Output the [X, Y] coordinate of the center of the cell containing the given text.  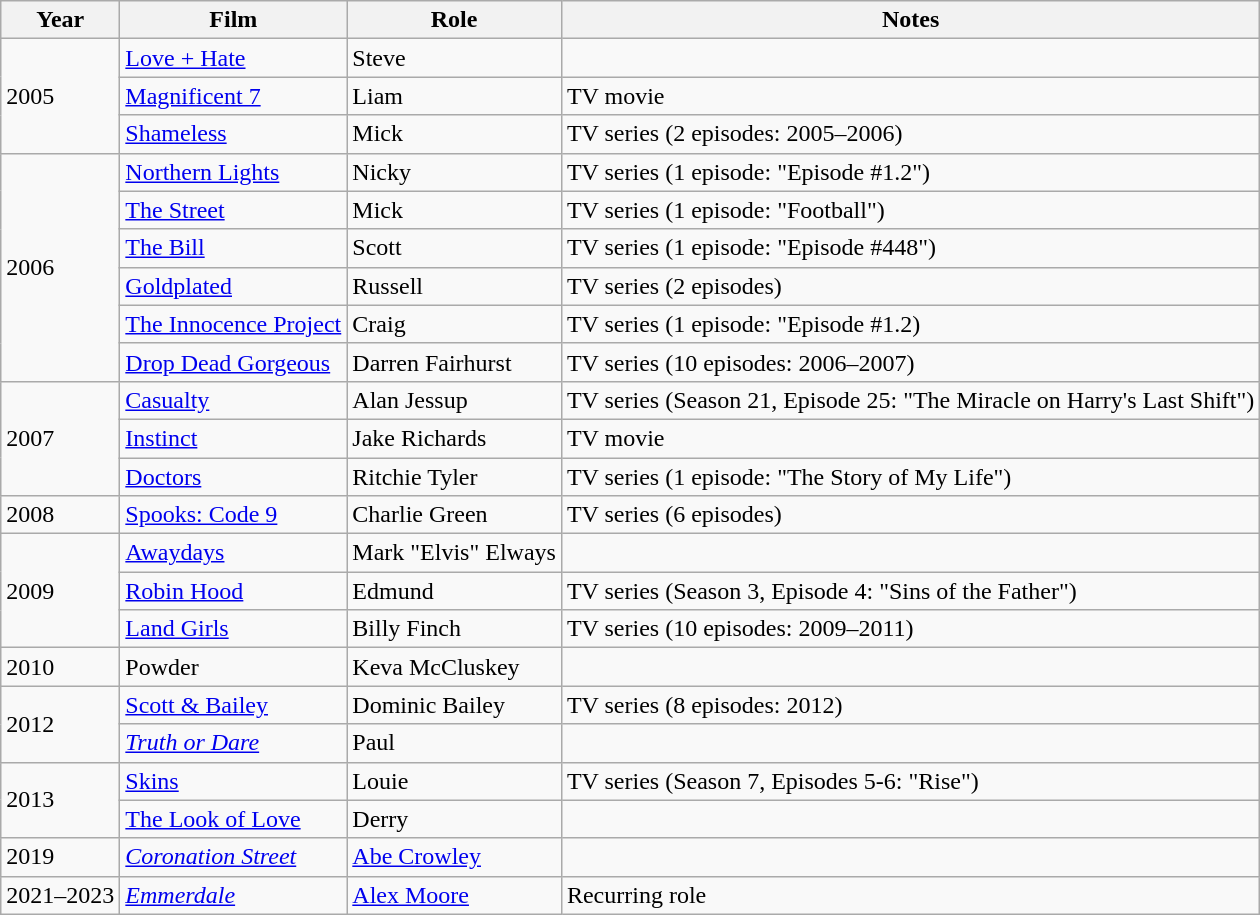
2009 [60, 591]
Shameless [234, 134]
Emmerdale [234, 895]
TV series (Season 21, Episode 25: "The Miracle on Harry's Last Shift") [910, 400]
2013 [60, 800]
Louie [454, 781]
Casualty [234, 400]
Robin Hood [234, 591]
Drop Dead Gorgeous [234, 362]
Recurring role [910, 895]
Craig [454, 324]
Role [454, 20]
Steve [454, 58]
Doctors [234, 477]
Keva McCluskey [454, 667]
Alex Moore [454, 895]
Magnificent 7 [234, 96]
Powder [234, 667]
2005 [60, 96]
Charlie Green [454, 515]
TV series (8 episodes: 2012) [910, 705]
TV series (Season 7, Episodes 5-6: "Rise") [910, 781]
Russell [454, 286]
TV series (1 episode: "Football") [910, 210]
TV series (1 episode: "Episode #448") [910, 248]
Film [234, 20]
Derry [454, 819]
The Look of Love [234, 819]
2019 [60, 857]
TV series (10 episodes: 2006–2007) [910, 362]
Abe Crowley [454, 857]
TV series (10 episodes: 2009–2011) [910, 629]
Scott & Bailey [234, 705]
Truth or Dare [234, 743]
The Bill [234, 248]
Notes [910, 20]
Love + Hate [234, 58]
Mark "Elvis" Elways [454, 553]
Liam [454, 96]
TV series (2 episodes) [910, 286]
Instinct [234, 438]
Darren Fairhurst [454, 362]
Coronation Street [234, 857]
2006 [60, 267]
Northern Lights [234, 172]
TV series (6 episodes) [910, 515]
Edmund [454, 591]
Nicky [454, 172]
The Innocence Project [234, 324]
TV series (Season 3, Episode 4: "Sins of the Father") [910, 591]
TV series (2 episodes: 2005–2006) [910, 134]
Spooks: Code 9 [234, 515]
Alan Jessup [454, 400]
Scott [454, 248]
Goldplated [234, 286]
The Street [234, 210]
Billy Finch [454, 629]
Dominic Bailey [454, 705]
2007 [60, 438]
2010 [60, 667]
Ritchie Tyler [454, 477]
Skins [234, 781]
2008 [60, 515]
Year [60, 20]
Awaydays [234, 553]
Paul [454, 743]
Land Girls [234, 629]
2021–2023 [60, 895]
Jake Richards [454, 438]
TV series (1 episode: "The Story of My Life") [910, 477]
2012 [60, 724]
TV series (1 episode: "Episode #1.2) [910, 324]
TV series (1 episode: "Episode #1.2") [910, 172]
